Search for the cell housing the specified text and yield its [X, Y] center coordinate. 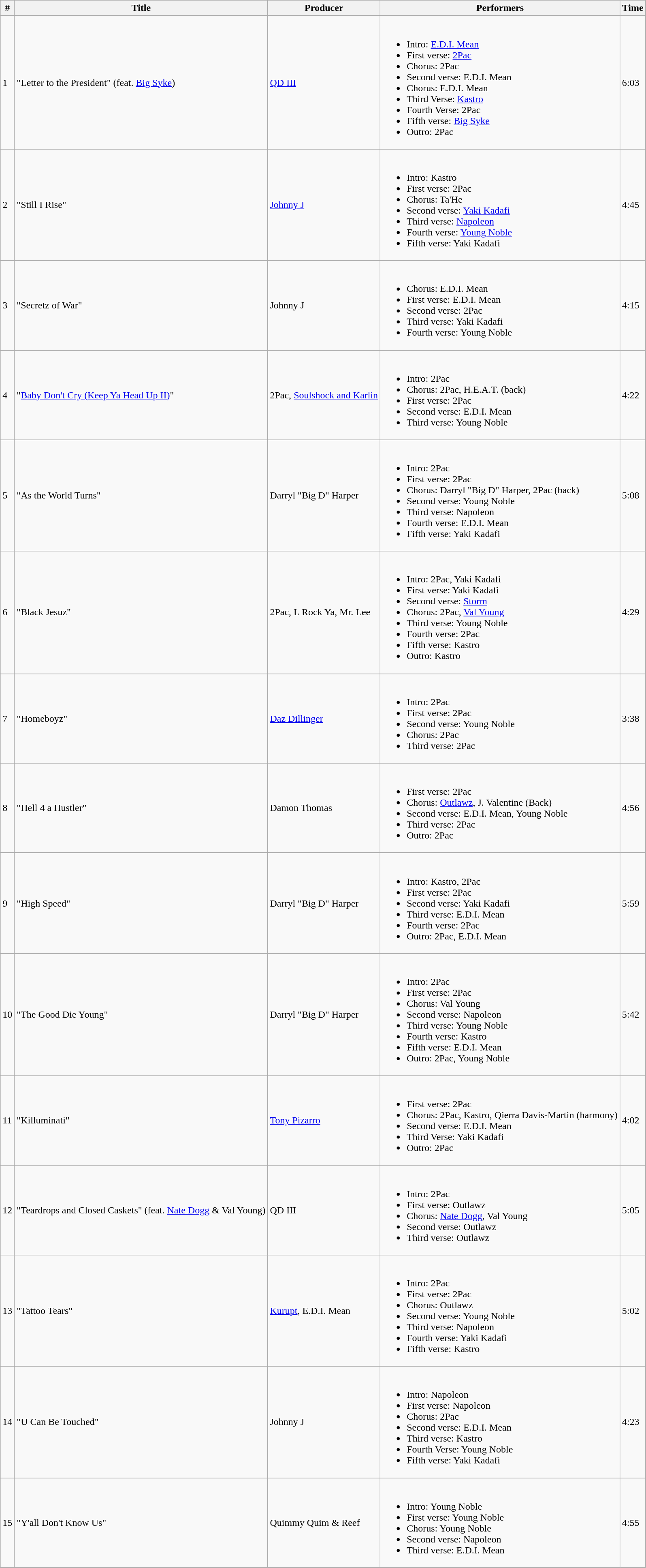
"Still I Rise" [141, 205]
Producer [324, 8]
11 [7, 1120]
7 [7, 718]
"Y'all Don't Know Us" [141, 1523]
4 [7, 395]
"Black Jesuz" [141, 612]
"U Can Be Touched" [141, 1423]
Tony Pizarro [324, 1120]
6 [7, 612]
1 [7, 83]
2Pac, L Rock Ya, Mr. Lee [324, 612]
13 [7, 1311]
2Pac, Soulshock and Karlin [324, 395]
4:55 [633, 1523]
10 [7, 1014]
First verse: 2PacChorus: Outlawz, J. Valentine (Back)Second verse: E.D.I. Mean, Young NobleThird verse: 2PacOutro: 2Pac [500, 808]
Intro: Kastro, 2PacFirst verse: 2PacSecond verse: Yaki KadafiThird verse: E.D.I. MeanFourth verse: 2PacOutro: 2Pac, E.D.I. Mean [500, 903]
4:29 [633, 612]
# [7, 8]
"High Speed" [141, 903]
8 [7, 808]
Intro: 2PacChorus: 2Pac, H.E.A.T. (back)First verse: 2PacSecond verse: E.D.I. MeanThird verse: Young Noble [500, 395]
"The Good Die Young" [141, 1014]
Quimmy Quim & Reef [324, 1523]
5:08 [633, 495]
15 [7, 1523]
Damon Thomas [324, 808]
Intro: Young NobleFirst verse: Young NobleChorus: Young NobleSecond verse: NapoleonThird verse: E.D.I. Mean [500, 1523]
6:03 [633, 83]
Time [633, 8]
"Hell 4 a Hustler" [141, 808]
Kurupt, E.D.I. Mean [324, 1311]
"Tattoo Tears" [141, 1311]
Intro: 2PacFirst verse: 2PacChorus: OutlawzSecond verse: Young NobleThird verse: NapoleonFourth verse: Yaki KadafiFifth verse: Kastro [500, 1311]
"Homeboyz" [141, 718]
Daz Dillinger [324, 718]
First verse: 2PacChorus: 2Pac, Kastro, Qierra Davis-Martin (harmony)Second verse: E.D.I. MeanThird Verse: Yaki KadafiOutro: 2Pac [500, 1120]
5:02 [633, 1311]
Performers [500, 8]
Intro: KastroFirst verse: 2PacChorus: Ta'HeSecond verse: Yaki KadafiThird verse: NapoleonFourth verse: Young NobleFifth verse: Yaki Kadafi [500, 205]
Intro: 2PacFirst verse: OutlawzChorus: Nate Dogg, Val YoungSecond verse: OutlawzThird verse: Outlawz [500, 1210]
9 [7, 903]
4:45 [633, 205]
4:56 [633, 808]
14 [7, 1423]
"Letter to the President" (feat. Big Syke) [141, 83]
"Killuminati" [141, 1120]
2 [7, 205]
"As the World Turns" [141, 495]
4:23 [633, 1423]
4:22 [633, 395]
12 [7, 1210]
5:05 [633, 1210]
Intro: 2PacFirst verse: 2PacSecond verse: Young NobleChorus: 2PacThird verse: 2Pac [500, 718]
Title [141, 8]
5:42 [633, 1014]
"Teardrops and Closed Caskets" (feat. Nate Dogg & Val Young) [141, 1210]
5 [7, 495]
5:59 [633, 903]
"Baby Don't Cry (Keep Ya Head Up II)" [141, 395]
"Secretz of War" [141, 306]
Chorus: E.D.I. MeanFirst verse: E.D.I. MeanSecond verse: 2PacThird verse: Yaki KadafiFourth verse: Young Noble [500, 306]
4:02 [633, 1120]
3:38 [633, 718]
Intro: NapoleonFirst verse: NapoleonChorus: 2PacSecond verse: E.D.I. MeanThird verse: KastroFourth Verse: Young NobleFifth verse: Yaki Kadafi [500, 1423]
3 [7, 306]
4:15 [633, 306]
